Determine the [x, y] coordinate at the center of the cell enclosing the given text.  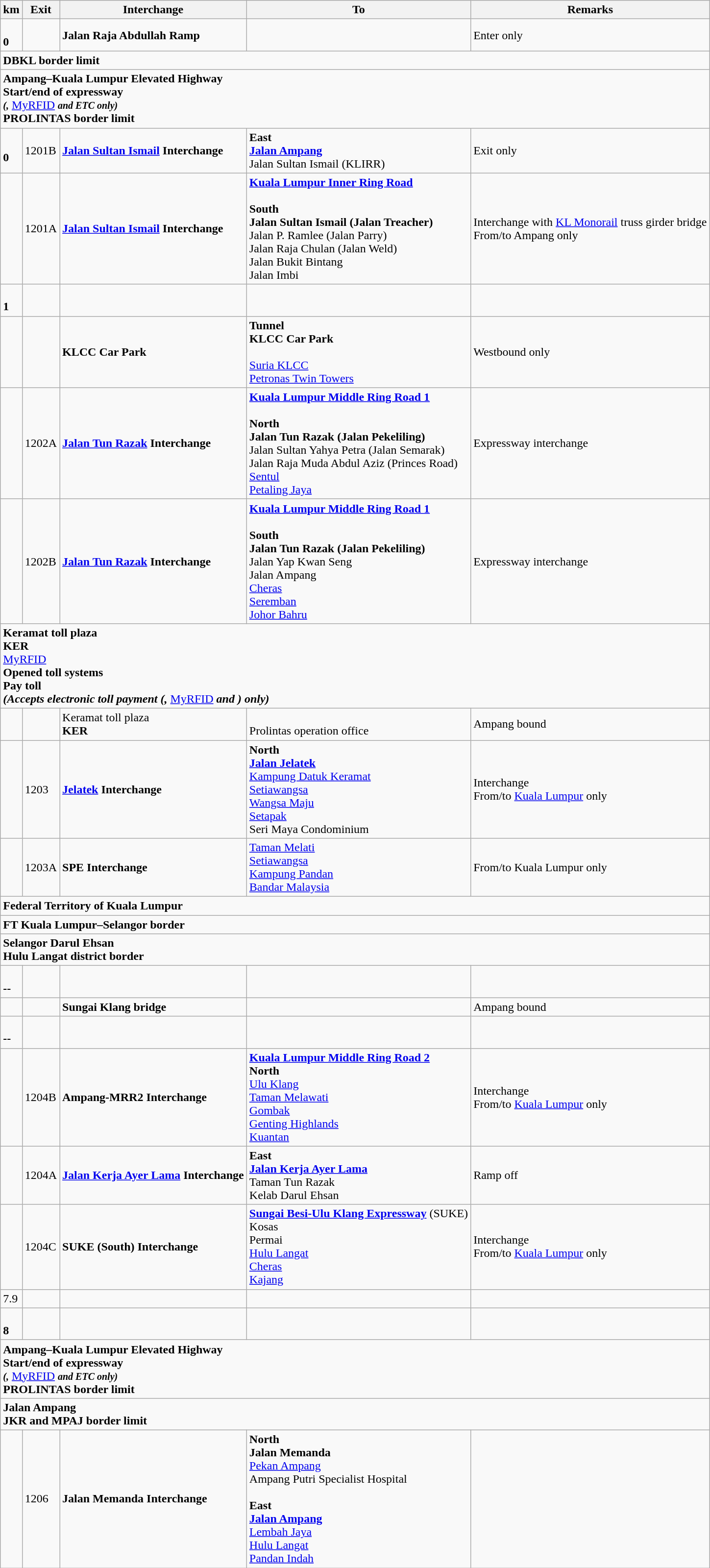
FT Kuala Lumpur–Selangor border [355, 925]
Jalan Raja Abdullah Ramp [153, 35]
Kuala Lumpur Middle Ring Road 2NorthUlu KlangTaman MelawatiGombak Genting Highlands Kuantan [359, 1097]
From/to Kuala Lumpur only [590, 867]
Exit only [590, 150]
1202B [41, 561]
Sungai Klang bridge [153, 1007]
1204A [41, 1175]
East Jalan AmpangJalan Sultan Ismail (KLIRR) [359, 150]
8 [11, 1324]
Interchange [153, 10]
Jalan Memanda Interchange [153, 1498]
1204C [41, 1247]
DBKL border limit [355, 60]
Jelatek Interchange [153, 789]
Interchange with KL Monorail truss girder bridgeFrom/to Ampang only [590, 228]
Taman Melati Setiawangsa Kampung Pandan Bandar Malaysia [359, 867]
Westbound only [590, 352]
1204B [41, 1097]
SUKE (South) Interchange [153, 1247]
km [11, 10]
Jalan AmpangJKR and MPAJ border limit [355, 1414]
Exit [41, 10]
East Jalan Kerja Ayer LamaTaman Tun RazakKelab Darul Ehsan [359, 1175]
1206 [41, 1498]
1201B [41, 150]
TunnelKLCC Car ParkSuria KLCCPetronas Twin Towers [359, 352]
Federal Territory of Kuala Lumpur [355, 906]
Keramat toll plazaKER [153, 724]
Sungai Besi-Ulu Klang Expressway (SUKE)KosasPermai Hulu LangatCheras Kajang [359, 1247]
Ramp off [590, 1175]
Remarks [590, 10]
1 [11, 300]
Selangor Darul EhsanHulu Langat district border [355, 950]
Ampang-MRR2 Interchange [153, 1097]
NorthJalan MemandaPekan AmpangAmpang Putri Specialist Hospital East Jalan AmpangLembah Jaya Hulu LangatPandan Indah [359, 1498]
Prolintas operation office [359, 724]
SPE Interchange [153, 867]
NorthJalan JelatekKampung Datuk KeramatSetiawangsaWangsa MajuSetapakSeri Maya Condominium [359, 789]
1201A [41, 228]
Keramat toll plazaKERMyRFID Opened toll systemsPay toll(Accepts electronic toll payment (, MyRFID and ) only) [355, 665]
KLCC Car Park [153, 352]
Enter only [590, 35]
1203 [41, 789]
1203A [41, 867]
1202A [41, 443]
Kuala Lumpur Middle Ring Road 1SouthJalan Tun Razak (Jalan Pekeliling)Jalan Yap Kwan Seng Jalan AmpangCherasSerembanJohor Bahru [359, 561]
To [359, 10]
Jalan Kerja Ayer Lama Interchange [153, 1175]
7.9 [11, 1298]
